Search for the cell housing the specified text and yield its [x, y] center coordinate. 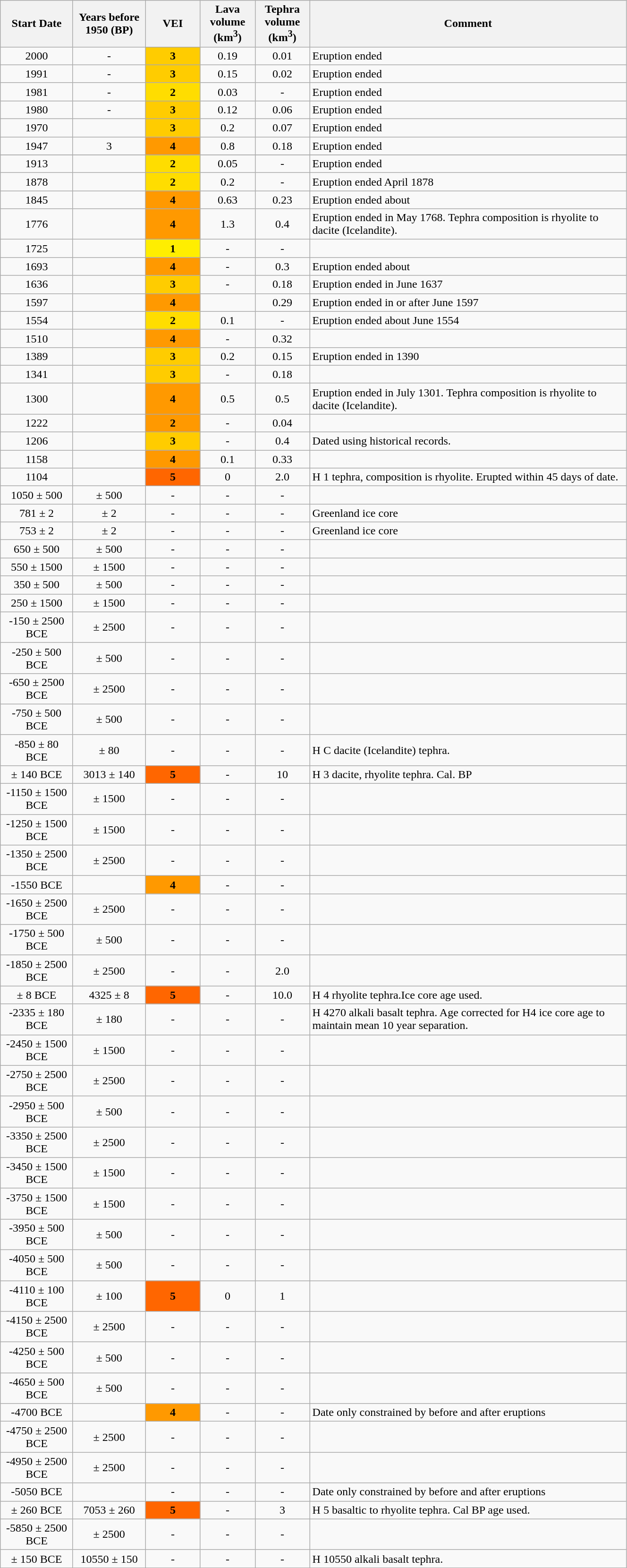
-4050 ± 500 BCE [37, 1265]
0.07 [282, 128]
1970 [37, 128]
-2750 ± 2500 BCE [37, 1081]
0.3 [282, 266]
Eruption ended in or after June 1597 [468, 302]
753 ± 2 [37, 531]
-1150 ± 1500 BCE [37, 799]
1597 [37, 302]
-1750 ± 500 BCE [37, 940]
Eruption ended in June 1637 [468, 284]
1776 [37, 224]
-3950 ± 500 BCE [37, 1234]
± 80 [109, 750]
Comment [468, 24]
1341 [37, 374]
0.8 [228, 146]
-1650 ± 2500 BCE [37, 909]
0.04 [282, 423]
0.12 [228, 110]
1693 [37, 266]
-5050 BCE [37, 1492]
-3750 ± 1500 BCE [37, 1204]
-1550 BCE [37, 885]
± 100 [109, 1296]
Lava volume(km3) [228, 24]
1980 [37, 110]
-150 ± 2500 BCE [37, 627]
Eruption ended in July 1301. Tephra composition is rhyolite to dacite (Icelandite). [468, 399]
-2335 ± 180 BCE [37, 1020]
0.23 [282, 200]
-4950 ± 2500 BCE [37, 1467]
1554 [37, 320]
1947 [37, 146]
650 ± 500 [37, 549]
0.33 [282, 459]
H 5 basaltic to rhyolite tephra. Cal BP age used. [468, 1510]
Years before 1950 (BP) [109, 24]
-3450 ± 1500 BCE [37, 1173]
-4750 ± 2500 BCE [37, 1437]
250 ± 1500 [37, 603]
1389 [37, 356]
-4700 BCE [37, 1413]
-2950 ± 500 BCE [37, 1111]
Start Date [37, 24]
350 ± 500 [37, 585]
VEI [173, 24]
10 [282, 774]
0.02 [282, 74]
Eruption ended in 1390 [468, 356]
Dated using historical records. [468, 441]
1104 [37, 477]
± 260 BCE [37, 1510]
0.19 [228, 56]
-4110 ± 100 BCE [37, 1296]
-4250 ± 500 BCE [37, 1358]
H 4 rhyolite tephra.Ice core age used. [468, 995]
1725 [37, 248]
-3350 ± 2500 BCE [37, 1142]
10550 ± 150 [109, 1559]
Eruption ended in May 1768. Tephra composition is rhyolite to dacite (Icelandite). [468, 224]
1913 [37, 164]
3013 ± 140 [109, 774]
4325 ± 8 [109, 995]
H C dacite (Icelandite) tephra. [468, 750]
1158 [37, 459]
781 ± 2 [37, 513]
1.3 [228, 224]
-4150 ± 2500 BCE [37, 1327]
± 140 BCE [37, 774]
7053 ± 260 [109, 1510]
-5850 ± 2500 BCE [37, 1534]
1206 [37, 441]
Eruption ended April 1878 [468, 182]
1300 [37, 399]
Eruption ended about June 1554 [468, 320]
0.06 [282, 110]
-850 ± 80 BCE [37, 750]
-2450 ± 1500 BCE [37, 1050]
-1850 ± 2500 BCE [37, 970]
0.03 [228, 92]
0.32 [282, 338]
0.01 [282, 56]
0.05 [228, 164]
-1350 ± 2500 BCE [37, 861]
1981 [37, 92]
-250 ± 500 BCE [37, 658]
1878 [37, 182]
1050 ± 500 [37, 495]
1991 [37, 74]
H 10550 alkali basalt tephra. [468, 1559]
H 3 dacite, rhyolite tephra. Cal. BP [468, 774]
1636 [37, 284]
-650 ± 2500 BCE [37, 689]
-1250 ± 1500 BCE [37, 830]
H 4270 alkali basalt tephra. Age corrected for H4 ice core age to maintain mean 10 year separation. [468, 1020]
Tephra volume(km3) [282, 24]
10.0 [282, 995]
-4650 ± 500 BCE [37, 1388]
1222 [37, 423]
2000 [37, 56]
-750 ± 500 BCE [37, 719]
550 ± 1500 [37, 567]
0.63 [228, 200]
1845 [37, 200]
± 8 BCE [37, 995]
1510 [37, 338]
± 180 [109, 1020]
0.29 [282, 302]
H 1 tephra, composition is rhyolite. Erupted within 45 days of date. [468, 477]
± 150 BCE [37, 1559]
